Pinpoint the cell where the given text exists, returning its [X, Y] midpoint coordinate. 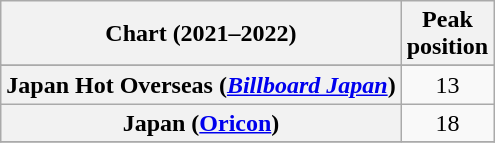
18 [447, 123]
13 [447, 85]
Chart (2021–2022) [201, 34]
Japan (Oricon) [201, 123]
Japan Hot Overseas (Billboard Japan) [201, 85]
Peakposition [447, 34]
